Output the [X, Y] coordinate of the center of the cell containing the given text.  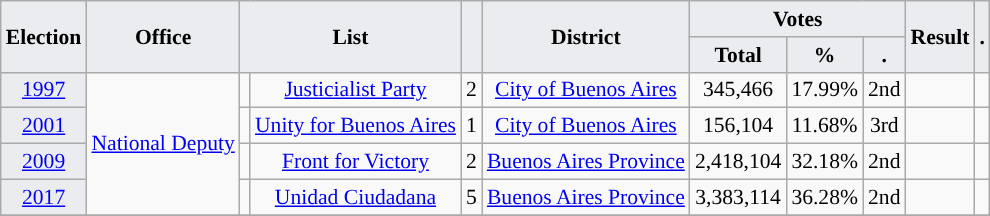
Unidad Ciudadana [356, 197]
345,466 [738, 90]
1 [472, 126]
2,418,104 [738, 162]
Front for Victory [356, 162]
1997 [44, 90]
3rd [884, 126]
2001 [44, 126]
Election [44, 36]
5 [472, 197]
32.18% [824, 162]
% [824, 55]
36.28% [824, 197]
National Deputy [162, 143]
Office [162, 36]
2017 [44, 197]
Total [738, 55]
List [350, 36]
17.99% [824, 90]
Result [940, 36]
156,104 [738, 126]
Unity for Buenos Aires [356, 126]
11.68% [824, 126]
District [586, 36]
Votes [798, 19]
3,383,114 [738, 197]
Justicialist Party [356, 90]
2009 [44, 162]
